Provide the (X, Y) coordinate of the cell's center where the given text is located.  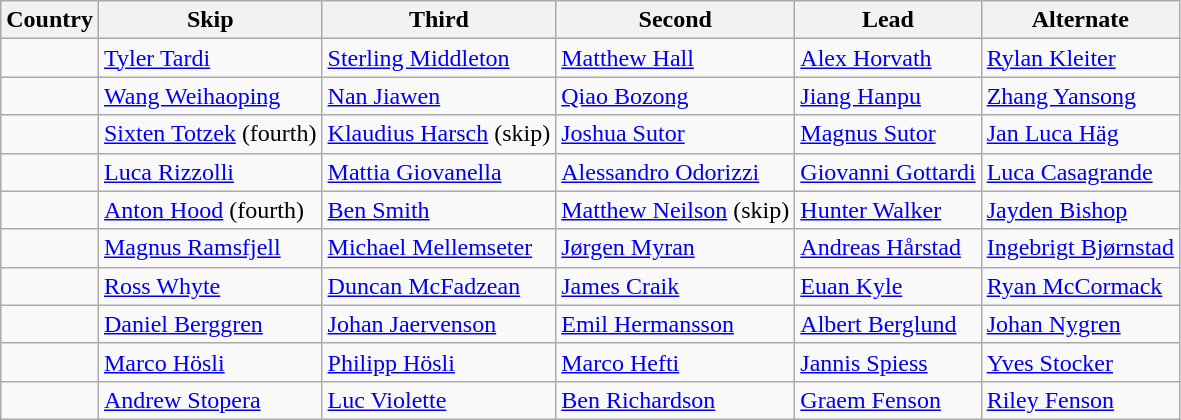
Ben Richardson (676, 400)
Jannis Spiess (888, 362)
Magnus Sutor (888, 134)
Marco Hösli (210, 362)
Alessandro Odorizzi (676, 172)
Jayden Bishop (1080, 210)
Klaudius Harsch (skip) (439, 134)
Luca Rizzolli (210, 172)
Michael Mellemseter (439, 248)
Skip (210, 20)
Andreas Hårstad (888, 248)
Emil Hermansson (676, 324)
Alex Horvath (888, 58)
Wang Weihaoping (210, 96)
Philipp Hösli (439, 362)
Ben Smith (439, 210)
Daniel Berggren (210, 324)
Marco Hefti (676, 362)
Euan Kyle (888, 286)
Luc Violette (439, 400)
Mattia Giovanella (439, 172)
Albert Berglund (888, 324)
Nan Jiawen (439, 96)
Johan Nygren (1080, 324)
Magnus Ramsfjell (210, 248)
Ross Whyte (210, 286)
Tyler Tardi (210, 58)
Luca Casagrande (1080, 172)
Hunter Walker (888, 210)
Andrew Stopera (210, 400)
Yves Stocker (1080, 362)
Sterling Middleton (439, 58)
Ryan McCormack (1080, 286)
Jørgen Myran (676, 248)
Riley Fenson (1080, 400)
Alternate (1080, 20)
Country (50, 20)
Giovanni Gottardi (888, 172)
Second (676, 20)
Jan Luca Häg (1080, 134)
Jiang Hanpu (888, 96)
James Craik (676, 286)
Zhang Yansong (1080, 96)
Anton Hood (fourth) (210, 210)
Johan Jaervenson (439, 324)
Graem Fenson (888, 400)
Duncan McFadzean (439, 286)
Matthew Hall (676, 58)
Sixten Totzek (fourth) (210, 134)
Rylan Kleiter (1080, 58)
Joshua Sutor (676, 134)
Ingebrigt Bjørnstad (1080, 248)
Third (439, 20)
Qiao Bozong (676, 96)
Matthew Neilson (skip) (676, 210)
Lead (888, 20)
